Capture the cell that displays the provided text and extract its [x, y] central coordinate. 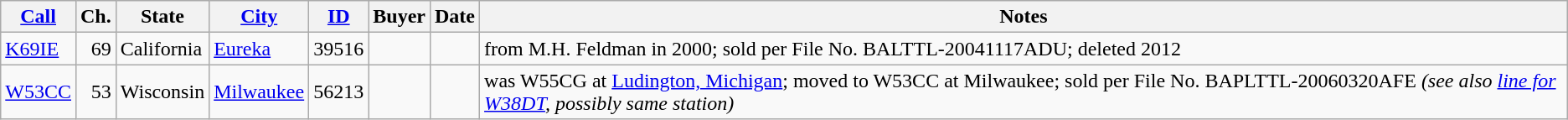
56213 [338, 92]
City [260, 17]
Ch. [95, 17]
Eureka [260, 49]
was W55CG at Ludington, Michigan; moved to W53CC at Milwaukee; sold per File No. BAPLTTL-20060320AFE (see also line for W38DT, possibly same station) [1024, 92]
Wisconsin [162, 92]
State [162, 17]
K69IE [39, 49]
W53CC [39, 92]
Buyer [400, 17]
Call [39, 17]
53 [95, 92]
Notes [1024, 17]
69 [95, 49]
from M.H. Feldman in 2000; sold per File No. BALTTL-20041117ADU; deleted 2012 [1024, 49]
39516 [338, 49]
California [162, 49]
Date [454, 17]
Milwaukee [260, 92]
ID [338, 17]
